Scan for the cell matching the given text and deliver its [x, y] coordinate at center. 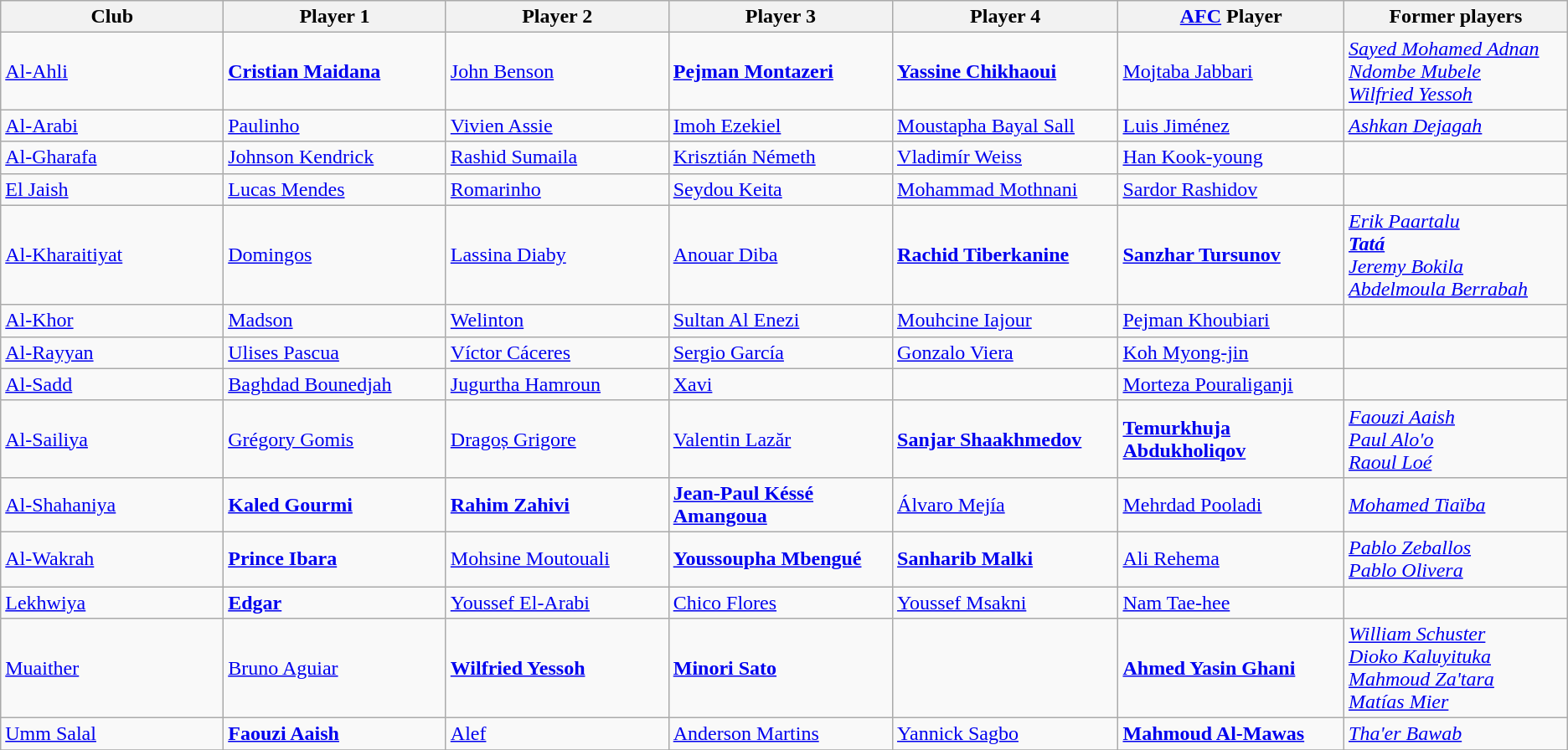
Sergio García [781, 352]
Youssef Msakni [1005, 602]
Romarinho [557, 189]
Umm Salal [112, 734]
Gonzalo Viera [1005, 352]
Koh Myong-jin [1231, 352]
Al-Sadd [112, 384]
Al-Rayyan [112, 352]
El Jaish [112, 189]
Víctor Cáceres [557, 352]
Ashkan Dejagah [1456, 126]
Al-Sailiya [112, 439]
Ulises Pascua [335, 352]
Sultan Al Enezi [781, 321]
Yannick Sagbo [1005, 734]
Al-Gharafa [112, 157]
Valentin Lazăr [781, 439]
Lekhwiya [112, 602]
Welinton [557, 321]
Mojtaba Jabbari [1231, 71]
Sanzhar Tursunov [1231, 254]
Sayed Mohamed Adnan Ndombe Mubele Wilfried Yessoh [1456, 71]
Nam Tae-hee [1231, 602]
Ali Rehema [1231, 559]
Seydou Keita [781, 189]
Pablo Zeballos Pablo Olivera [1456, 559]
Player 3 [781, 17]
Faouzi Aaish Paul Alo'o Raoul Loé [1456, 439]
Anouar Diba [781, 254]
Minori Sato [781, 668]
Club [112, 17]
Jugurtha Hamroun [557, 384]
Al-Arabi [112, 126]
Mehrdad Pooladi [1231, 504]
Jean-Paul Késsé Amangoua [781, 504]
Anderson Martins [781, 734]
Al-Kharaitiyat [112, 254]
Madson [335, 321]
Youssoupha Mbengué [781, 559]
Faouzi Aaish [335, 734]
Al-Ahli [112, 71]
Sanjar Shaakhmedov [1005, 439]
Mohammad Mothnani [1005, 189]
Rachid Tiberkanine [1005, 254]
Tha'er Bawab [1456, 734]
Vladimír Weiss [1005, 157]
Temurkhuja Abdukholiqov [1231, 439]
Sardor Rashidov [1231, 189]
Moustapha Bayal Sall [1005, 126]
Player 4 [1005, 17]
Morteza Pouraliganji [1231, 384]
AFC Player [1231, 17]
Mohamed Tiaïba [1456, 504]
Paulinho [335, 126]
Luis Jiménez [1231, 126]
Domingos [335, 254]
Al-Khor [112, 321]
Yassine Chikhaoui [1005, 71]
Rashid Sumaila [557, 157]
Álvaro Mejía [1005, 504]
Chico Flores [781, 602]
William Schuster Dioko Kaluyituka Mahmoud Za'tara Matías Mier [1456, 668]
Lassina Diaby [557, 254]
Imoh Ezekiel [781, 126]
Prince Ibara [335, 559]
Player 1 [335, 17]
Bruno Aguiar [335, 668]
Baghdad Bounedjah [335, 384]
Wilfried Yessoh [557, 668]
Grégory Gomis [335, 439]
Edgar [335, 602]
Rahim Zahivi [557, 504]
Lucas Mendes [335, 189]
Mouhcine Iajour [1005, 321]
Erik Paartalu Tatá Jeremy Bokila Abdelmoula Berrabah [1456, 254]
Former players [1456, 17]
Kaled Gourmi [335, 504]
Al-Shahaniya [112, 504]
Pejman Montazeri [781, 71]
Muaither [112, 668]
Al-Wakrah [112, 559]
Dragoș Grigore [557, 439]
Xavi [781, 384]
Johnson Kendrick [335, 157]
Alef [557, 734]
John Benson [557, 71]
Mohsine Moutouali [557, 559]
Krisztián Németh [781, 157]
Player 2 [557, 17]
Sanharib Malki [1005, 559]
Mahmoud Al-Mawas [1231, 734]
Ahmed Yasin Ghani [1231, 668]
Han Kook-young [1231, 157]
Cristian Maidana [335, 71]
Youssef El-Arabi [557, 602]
Pejman Khoubiari [1231, 321]
Vivien Assie [557, 126]
